Detect which cell encompasses the target text, then output its (X, Y) center coordinate. 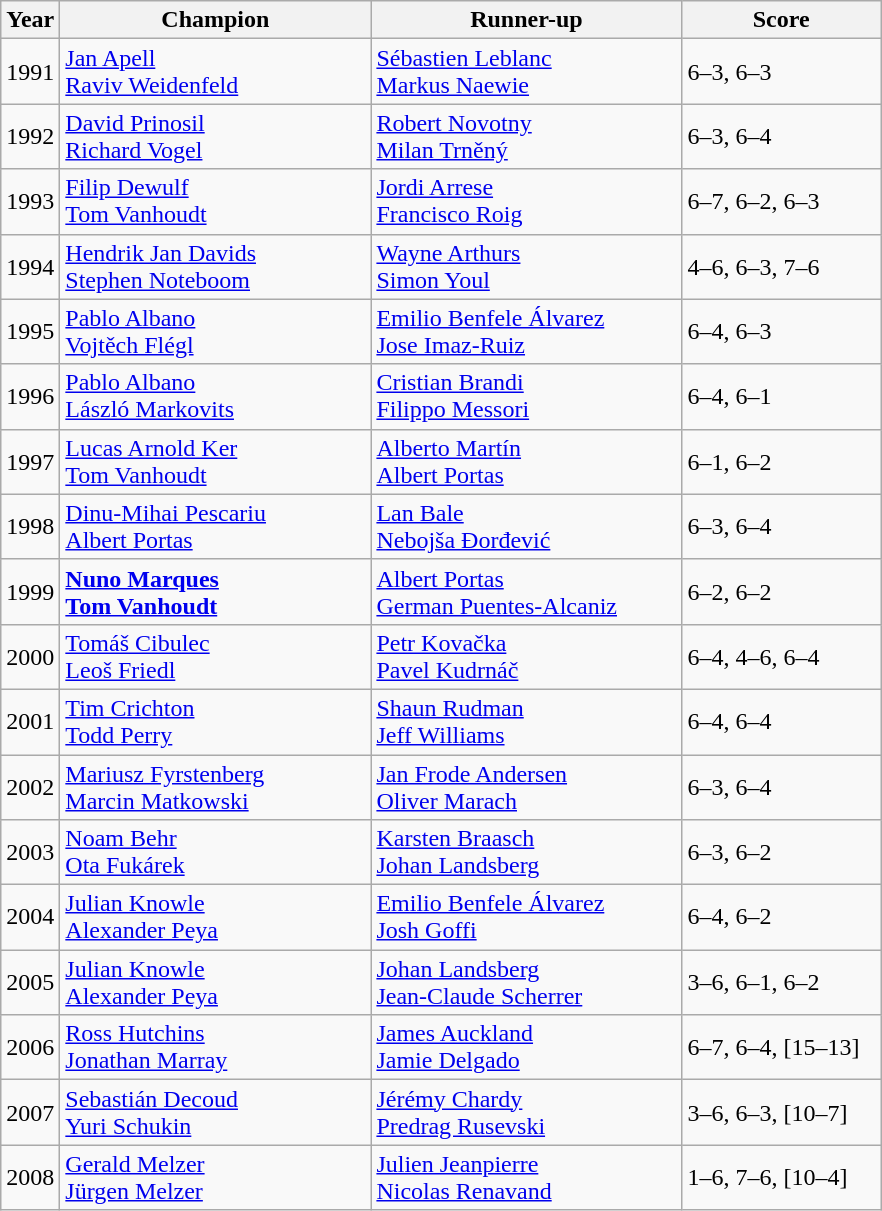
Filip Dewulf Tom Vanhoudt (216, 202)
2007 (30, 1112)
6–7, 6–2, 6–3 (782, 202)
1991 (30, 72)
Sebastián Decoud Yuri Schukin (216, 1112)
3–6, 6–1, 6–2 (782, 982)
1999 (30, 592)
Emilio Benfele Álvarez Jose Imaz-Ruiz (526, 332)
2001 (30, 722)
6–7, 6–4, [15–13] (782, 1048)
Cristian Brandi Filippo Messori (526, 396)
1995 (30, 332)
1994 (30, 266)
Tim Crichton Todd Perry (216, 722)
James Auckland Jamie Delgado (526, 1048)
6–4, 6–1 (782, 396)
2008 (30, 1178)
Shaun Rudman Jeff Williams (526, 722)
Mariusz Fyrstenberg Marcin Matkowski (216, 786)
1997 (30, 462)
Alberto Martín Albert Portas (526, 462)
6–4, 6–2 (782, 918)
1–6, 7–6, [10–4] (782, 1178)
Jordi Arrese Francisco Roig (526, 202)
1998 (30, 526)
6–4, 4–6, 6–4 (782, 656)
Pablo Albano László Markovits (216, 396)
6–3, 6–3 (782, 72)
Julien Jeanpierre Nicolas Renavand (526, 1178)
6–3, 6–2 (782, 852)
2005 (30, 982)
Noam Behr Ota Fukárek (216, 852)
6–4, 6–3 (782, 332)
Champion (216, 20)
Ross Hutchins Jonathan Marray (216, 1048)
Wayne Arthurs Simon Youl (526, 266)
Nuno Marques Tom Vanhoudt (216, 592)
4–6, 6–3, 7–6 (782, 266)
Emilio Benfele Álvarez Josh Goffi (526, 918)
Petr Kovačka Pavel Kudrnáč (526, 656)
Lan Bale Nebojša Đorđević (526, 526)
Sébastien Leblanc Markus Naewie (526, 72)
1996 (30, 396)
Dinu-Mihai Pescariu Albert Portas (216, 526)
Year (30, 20)
Jérémy Chardy Predrag Rusevski (526, 1112)
Tomáš Cibulec Leoš Friedl (216, 656)
Albert Portas German Puentes-Alcaniz (526, 592)
Gerald Melzer Jürgen Melzer (216, 1178)
Karsten Braasch Johan Landsberg (526, 852)
Lucas Arnold Ker Tom Vanhoudt (216, 462)
6–2, 6–2 (782, 592)
Jan Apell Raviv Weidenfeld (216, 72)
Jan Frode Andersen Oliver Marach (526, 786)
2006 (30, 1048)
3–6, 6–3, [10–7] (782, 1112)
Hendrik Jan Davids Stephen Noteboom (216, 266)
2004 (30, 918)
Score (782, 20)
David Prinosil Richard Vogel (216, 136)
6–4, 6–4 (782, 722)
1992 (30, 136)
2002 (30, 786)
1993 (30, 202)
Runner-up (526, 20)
Pablo Albano Vojtěch Flégl (216, 332)
6–1, 6–2 (782, 462)
2003 (30, 852)
2000 (30, 656)
Robert Novotny Milan Trněný (526, 136)
Johan Landsberg Jean-Claude Scherrer (526, 982)
